Scan for the cell matching the given text and deliver its (X, Y) coordinate at center. 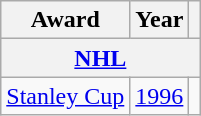
Stanley Cup (66, 96)
NHL (100, 58)
Year (160, 20)
Award (66, 20)
1996 (160, 96)
